From the cell containing the given text, extract its center point as (x, y) coordinate. 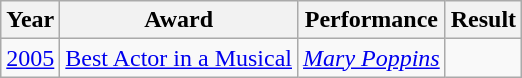
Result (483, 20)
Performance (372, 20)
Best Actor in a Musical (179, 58)
2005 (30, 58)
Award (179, 20)
Year (30, 20)
Mary Poppins (372, 58)
